Determine the [X, Y] coordinate at the center of the cell enclosing the given text.  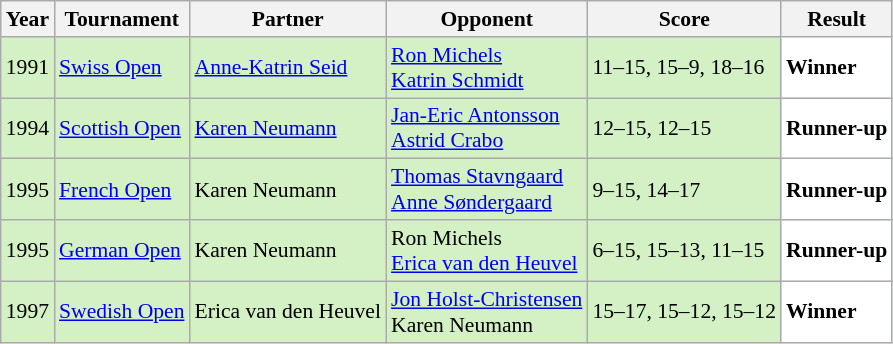
Ron Michels Erica van den Heuvel [486, 250]
11–15, 15–9, 18–16 [684, 68]
1991 [28, 68]
Swedish Open [122, 312]
German Open [122, 250]
Anne-Katrin Seid [288, 68]
Year [28, 19]
Jan-Eric Antonsson Astrid Crabo [486, 128]
Swiss Open [122, 68]
Score [684, 19]
Opponent [486, 19]
12–15, 12–15 [684, 128]
6–15, 15–13, 11–15 [684, 250]
Result [836, 19]
Thomas Stavngaard Anne Søndergaard [486, 190]
Erica van den Heuvel [288, 312]
1997 [28, 312]
Scottish Open [122, 128]
French Open [122, 190]
Ron Michels Katrin Schmidt [486, 68]
15–17, 15–12, 15–12 [684, 312]
Tournament [122, 19]
Partner [288, 19]
9–15, 14–17 [684, 190]
Jon Holst-Christensen Karen Neumann [486, 312]
1994 [28, 128]
